Capture the cell that displays the provided text and extract its (x, y) central coordinate. 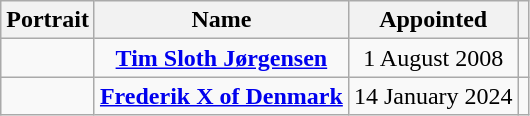
1 August 2008 (433, 58)
Frederik X of Denmark (221, 96)
Appointed (433, 20)
Name (221, 20)
Portrait (48, 20)
14 January 2024 (433, 96)
Tim Sloth Jørgensen (221, 58)
